Return the (X, Y) coordinate for the center point of the cell that contains the specified text.  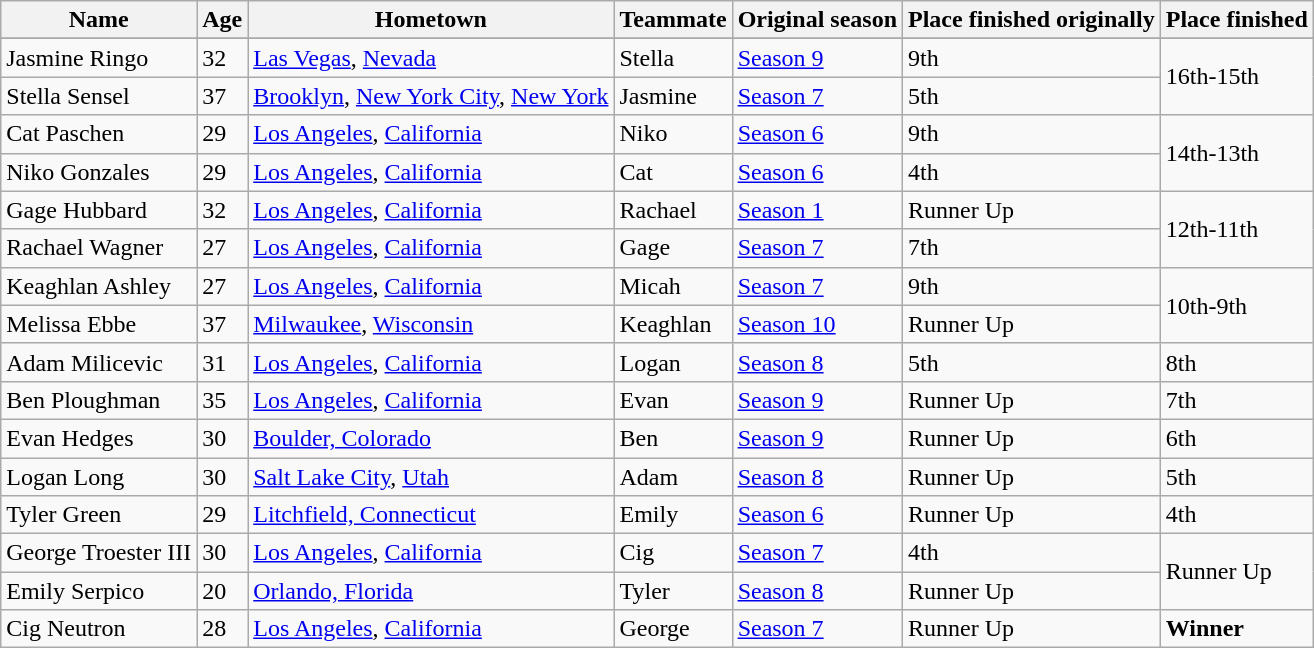
Cat (673, 172)
8th (1236, 362)
Season 1 (817, 210)
Hometown (431, 20)
Las Vegas, Nevada (431, 58)
Keaghlan Ashley (99, 286)
Niko (673, 134)
Evan Hedges (99, 438)
Salt Lake City, Utah (431, 477)
Brooklyn, New York City, New York (431, 96)
Jasmine Ringo (99, 58)
George (673, 629)
Tyler (673, 591)
Boulder, Colorado (431, 438)
Milwaukee, Wisconsin (431, 324)
Ben Ploughman (99, 400)
Gage (673, 248)
Melissa Ebbe (99, 324)
Season 10 (817, 324)
Logan Long (99, 477)
Winner (1236, 629)
Adam Milicevic (99, 362)
Gage Hubbard (99, 210)
28 (222, 629)
Micah (673, 286)
Place finished (1236, 20)
Rachael (673, 210)
Name (99, 20)
Jasmine (673, 96)
George Troester III (99, 553)
20 (222, 591)
Niko Gonzales (99, 172)
Stella Sensel (99, 96)
Rachael Wagner (99, 248)
14th-13th (1236, 153)
Emily Serpico (99, 591)
Age (222, 20)
16th-15th (1236, 77)
Ben (673, 438)
Original season (817, 20)
Teammate (673, 20)
Stella (673, 58)
35 (222, 400)
12th-11th (1236, 229)
Cig Neutron (99, 629)
Orlando, Florida (431, 591)
Logan (673, 362)
Litchfield, Connecticut (431, 515)
Evan (673, 400)
Place finished originally (1032, 20)
Keaghlan (673, 324)
Adam (673, 477)
Cat Paschen (99, 134)
31 (222, 362)
Cig (673, 553)
6th (1236, 438)
Emily (673, 515)
Tyler Green (99, 515)
10th-9th (1236, 305)
